Return (x, y) of the center of cell containing provided text 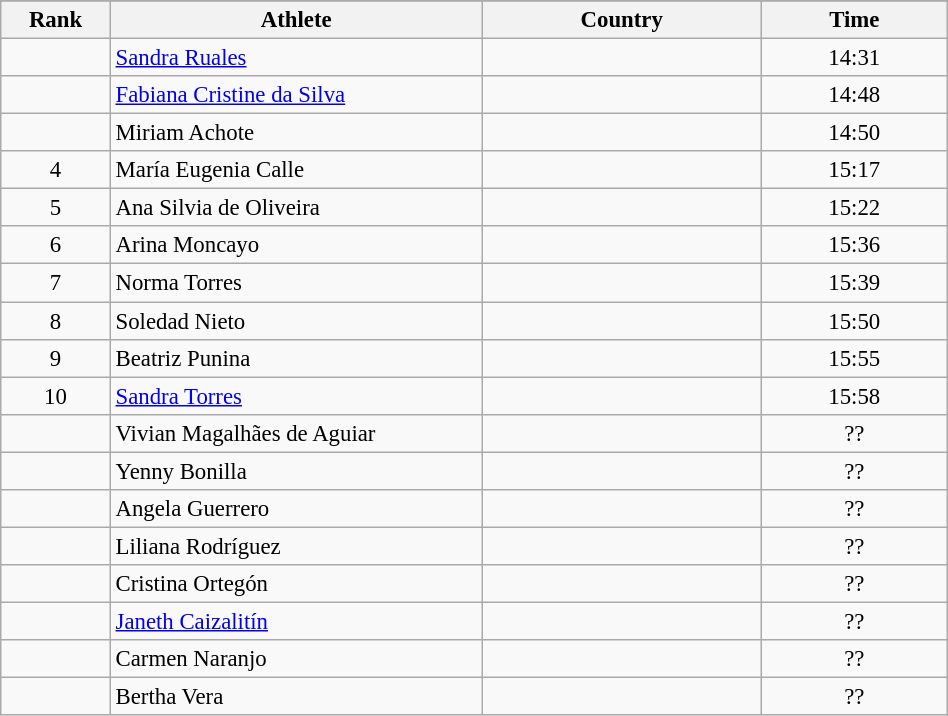
15:55 (854, 358)
Time (854, 20)
Vivian Magalhães de Aguiar (296, 433)
14:31 (854, 58)
4 (56, 170)
Carmen Naranjo (296, 659)
Beatriz Punina (296, 358)
Angela Guerrero (296, 509)
Soledad Nieto (296, 321)
10 (56, 396)
14:50 (854, 133)
8 (56, 321)
Sandra Torres (296, 396)
Cristina Ortegón (296, 584)
14:48 (854, 95)
Janeth Caizalitín (296, 621)
7 (56, 283)
9 (56, 358)
Athlete (296, 20)
Ana Silvia de Oliveira (296, 208)
15:50 (854, 321)
Fabiana Cristine da Silva (296, 95)
Liliana Rodríguez (296, 546)
Yenny Bonilla (296, 471)
Bertha Vera (296, 697)
15:39 (854, 283)
6 (56, 245)
15:58 (854, 396)
15:36 (854, 245)
15:17 (854, 170)
Country (622, 20)
Rank (56, 20)
María Eugenia Calle (296, 170)
15:22 (854, 208)
Norma Torres (296, 283)
Sandra Ruales (296, 58)
Arina Moncayo (296, 245)
Miriam Achote (296, 133)
5 (56, 208)
